Locate the cell with the specified text and output its [x, y] center coordinate. 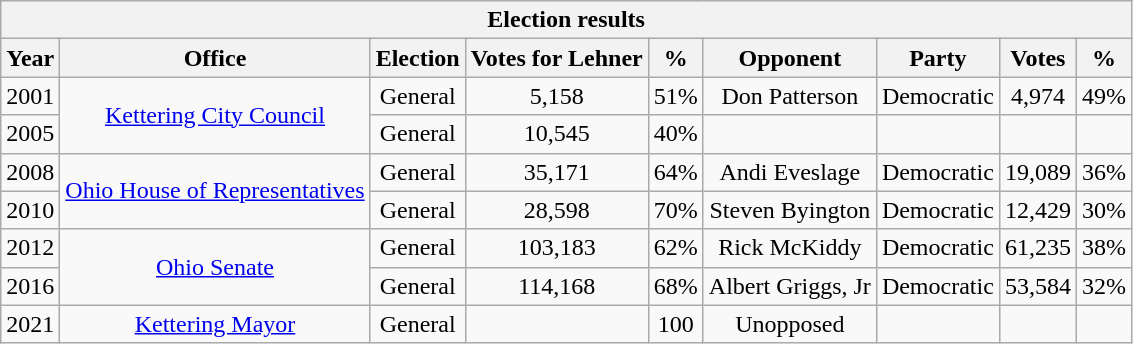
Ohio Senate [215, 267]
68% [676, 286]
Votes [1038, 58]
Steven Byington [790, 210]
Election results [566, 20]
4,974 [1038, 96]
40% [676, 134]
Kettering Mayor [215, 324]
2005 [30, 134]
Unopposed [790, 324]
Don Patterson [790, 96]
12,429 [1038, 210]
Opponent [790, 58]
100 [676, 324]
Ohio House of Representatives [215, 191]
61,235 [1038, 248]
49% [1104, 96]
64% [676, 172]
38% [1104, 248]
2008 [30, 172]
2010 [30, 210]
Andi Eveslage [790, 172]
51% [676, 96]
70% [676, 210]
32% [1104, 286]
62% [676, 248]
114,168 [556, 286]
2016 [30, 286]
2021 [30, 324]
2001 [30, 96]
5,158 [556, 96]
Year [30, 58]
Election [418, 58]
28,598 [556, 210]
Office [215, 58]
19,089 [1038, 172]
10,545 [556, 134]
Kettering City Council [215, 115]
53,584 [1038, 286]
2012 [30, 248]
36% [1104, 172]
30% [1104, 210]
35,171 [556, 172]
Rick McKiddy [790, 248]
Party [938, 58]
103,183 [556, 248]
Votes for Lehner [556, 58]
Albert Griggs, Jr [790, 286]
